Detect which cell encompasses the target text, then output its [X, Y] center coordinate. 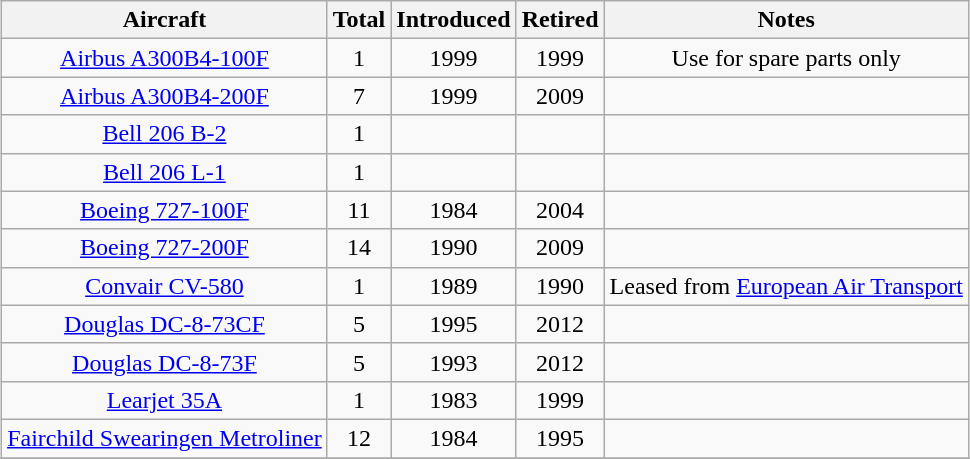
12 [359, 438]
Notes [786, 20]
Introduced [454, 20]
Total [359, 20]
Bell 206 L-1 [165, 172]
Retired [560, 20]
Use for spare parts only [786, 58]
Fairchild Swearingen Metroliner [165, 438]
7 [359, 96]
2004 [560, 210]
Airbus A300B4-200F [165, 96]
Douglas DC-8-73F [165, 362]
1993 [454, 362]
Leased from European Air Transport [786, 286]
Bell 206 B-2 [165, 134]
1983 [454, 400]
Convair CV-580 [165, 286]
Douglas DC-8-73CF [165, 324]
11 [359, 210]
Boeing 727-200F [165, 248]
Airbus A300B4-100F [165, 58]
Boeing 727-100F [165, 210]
Aircraft [165, 20]
Learjet 35A [165, 400]
1989 [454, 286]
14 [359, 248]
